Search for the cell housing the specified text and yield its (X, Y) center coordinate. 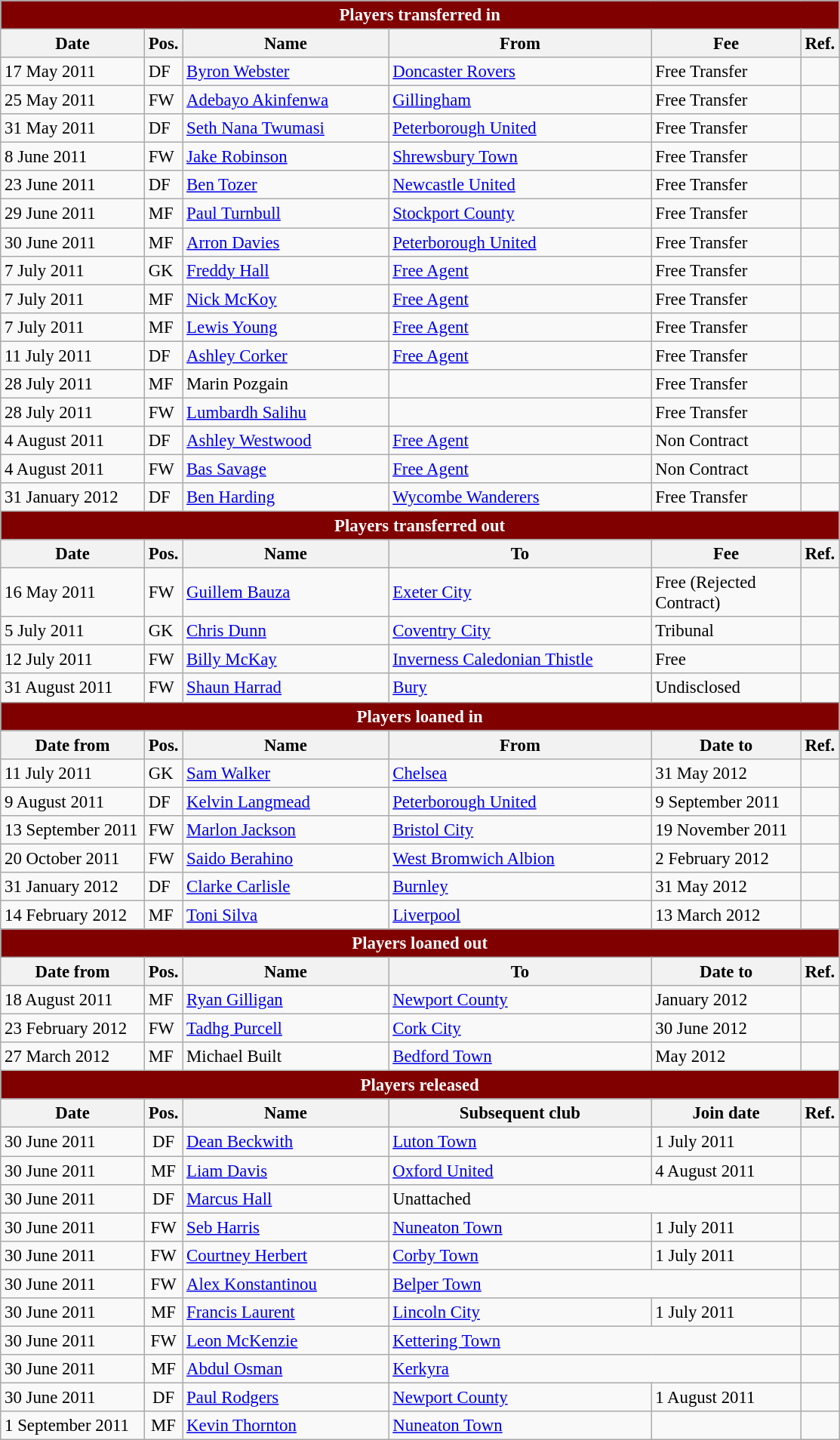
Ryan Gilligan (285, 1000)
Wycombe Wanderers (520, 497)
23 February 2012 (72, 1029)
January 2012 (726, 1000)
12 July 2011 (72, 660)
Bury (520, 688)
Inverness Caledonian Thistle (520, 660)
27 March 2012 (72, 1057)
Undisclosed (726, 688)
Marlon Jackson (285, 830)
Doncaster Rovers (520, 72)
Seb Harris (285, 1227)
Players transferred out (420, 526)
Ashley Corker (285, 355)
Gillingham (520, 100)
Ben Tozer (285, 185)
31 May 2011 (72, 128)
Bedford Town (520, 1057)
Players released (420, 1085)
Kettering Town (595, 1340)
Jake Robinson (285, 157)
Chris Dunn (285, 631)
Lincoln City (520, 1312)
Paul Turnbull (285, 214)
13 March 2012 (726, 915)
Billy McKay (285, 660)
Free (Rejected Contract) (726, 593)
Guillem Bauza (285, 593)
Chelsea (520, 773)
30 June 2012 (726, 1029)
Lumbardh Salihu (285, 412)
Toni Silva (285, 915)
25 May 2011 (72, 100)
Stockport County (520, 214)
23 June 2011 (72, 185)
Saido Berahino (285, 858)
31 August 2011 (72, 688)
Lewis Young (285, 327)
Corby Town (520, 1255)
Tadhg Purcell (285, 1029)
29 June 2011 (72, 214)
Players transferred in (420, 15)
Players loaned out (420, 943)
Cork City (520, 1029)
Ben Harding (285, 497)
Marin Pozgain (285, 384)
Kerkyra (595, 1369)
Clarke Carlisle (285, 887)
Michael Built (285, 1057)
Paul Rodgers (285, 1397)
Unattached (595, 1198)
Free (726, 660)
Sam Walker (285, 773)
May 2012 (726, 1057)
Luton Town (520, 1142)
Liam Davis (285, 1171)
Belper Town (595, 1284)
Burnley (520, 887)
Alex Konstantinou (285, 1284)
Arron Davies (285, 242)
1 August 2011 (726, 1397)
Shaun Harrad (285, 688)
Francis Laurent (285, 1312)
14 February 2012 (72, 915)
Players loaned in (420, 716)
16 May 2011 (72, 593)
Courtney Herbert (285, 1255)
Subsequent club (520, 1113)
Ashley Westwood (285, 441)
Join date (726, 1113)
Shrewsbury Town (520, 157)
Exeter City (520, 593)
Byron Webster (285, 72)
Bristol City (520, 830)
Bas Savage (285, 469)
20 October 2011 (72, 858)
Marcus Hall (285, 1198)
Freddy Hall (285, 270)
Tribunal (726, 631)
13 September 2011 (72, 830)
Liverpool (520, 915)
Nick McKoy (285, 299)
19 November 2011 (726, 830)
9 September 2011 (726, 802)
17 May 2011 (72, 72)
Dean Beckwith (285, 1142)
8 June 2011 (72, 157)
Adebayo Akinfenwa (285, 100)
5 July 2011 (72, 631)
Leon McKenzie (285, 1340)
Kelvin Langmead (285, 802)
Kevin Thornton (285, 1426)
9 August 2011 (72, 802)
1 September 2011 (72, 1426)
Abdul Osman (285, 1369)
2 February 2012 (726, 858)
Oxford United (520, 1171)
West Bromwich Albion (520, 858)
Coventry City (520, 631)
Seth Nana Twumasi (285, 128)
Newcastle United (520, 185)
18 August 2011 (72, 1000)
